Detect which cell encompasses the target text, then output its (X, Y) center coordinate. 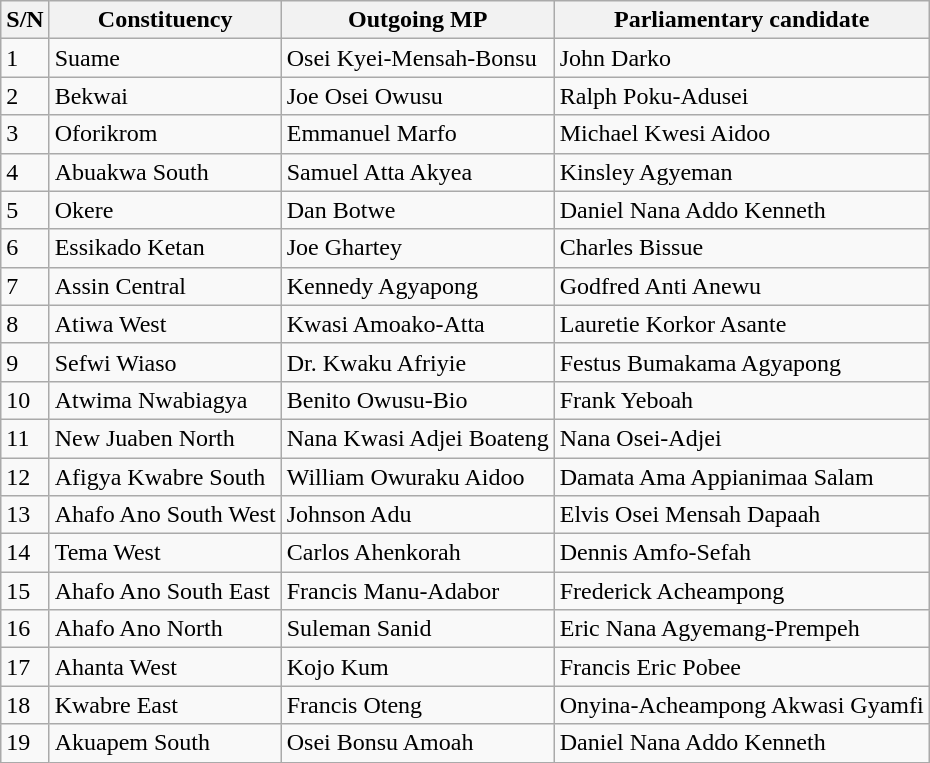
Kojo Kum (418, 667)
2 (25, 96)
Atiwa West (165, 324)
Ahanta West (165, 667)
Charles Bissue (742, 248)
Okere (165, 210)
4 (25, 172)
Johnson Adu (418, 515)
Benito Owusu-Bio (418, 400)
Francis Eric Pobee (742, 667)
15 (25, 591)
Ralph Poku-Adusei (742, 96)
8 (25, 324)
Onyina-Acheampong Akwasi Gyamfi (742, 705)
Dr. Kwaku Afriyie (418, 362)
Joe Osei Owusu (418, 96)
1 (25, 58)
Suame (165, 58)
William Owuraku Aidoo (418, 477)
Joe Ghartey (418, 248)
Frederick Acheampong (742, 591)
Kennedy Agyapong (418, 286)
Dan Botwe (418, 210)
Outgoing MP (418, 20)
Suleman Sanid (418, 629)
Essikado Ketan (165, 248)
Kwabre East (165, 705)
Ahafo Ano South West (165, 515)
Francis Oteng (418, 705)
Kwasi Amoako-Atta (418, 324)
Oforikrom (165, 134)
14 (25, 553)
Michael Kwesi Aidoo (742, 134)
Nana Kwasi Adjei Boateng (418, 438)
Tema West (165, 553)
Afigya Kwabre South (165, 477)
Godfred Anti Anewu (742, 286)
Nana Osei-Adjei (742, 438)
Damata Ama Appianimaa Salam (742, 477)
Akuapem South (165, 743)
Atwima Nwabiagya (165, 400)
Lauretie Korkor Asante (742, 324)
19 (25, 743)
Osei Kyei-Mensah-Bonsu (418, 58)
7 (25, 286)
10 (25, 400)
18 (25, 705)
S/N (25, 20)
Kinsley Agyeman (742, 172)
Parliamentary candidate (742, 20)
16 (25, 629)
11 (25, 438)
Francis Manu-Adabor (418, 591)
Frank Yeboah (742, 400)
9 (25, 362)
New Juaben North (165, 438)
Sefwi Wiaso (165, 362)
Ahafo Ano North (165, 629)
17 (25, 667)
12 (25, 477)
Samuel Atta Akyea (418, 172)
Carlos Ahenkorah (418, 553)
Bekwai (165, 96)
13 (25, 515)
Elvis Osei Mensah Dapaah (742, 515)
5 (25, 210)
Osei Bonsu Amoah (418, 743)
3 (25, 134)
Constituency (165, 20)
John Darko (742, 58)
Dennis Amfo-Sefah (742, 553)
Festus Bumakama Agyapong (742, 362)
Assin Central (165, 286)
Eric Nana Agyemang-Prempeh (742, 629)
Ahafo Ano South East (165, 591)
Emmanuel Marfo (418, 134)
6 (25, 248)
Abuakwa South (165, 172)
